Return (X, Y) of the center of cell containing provided text 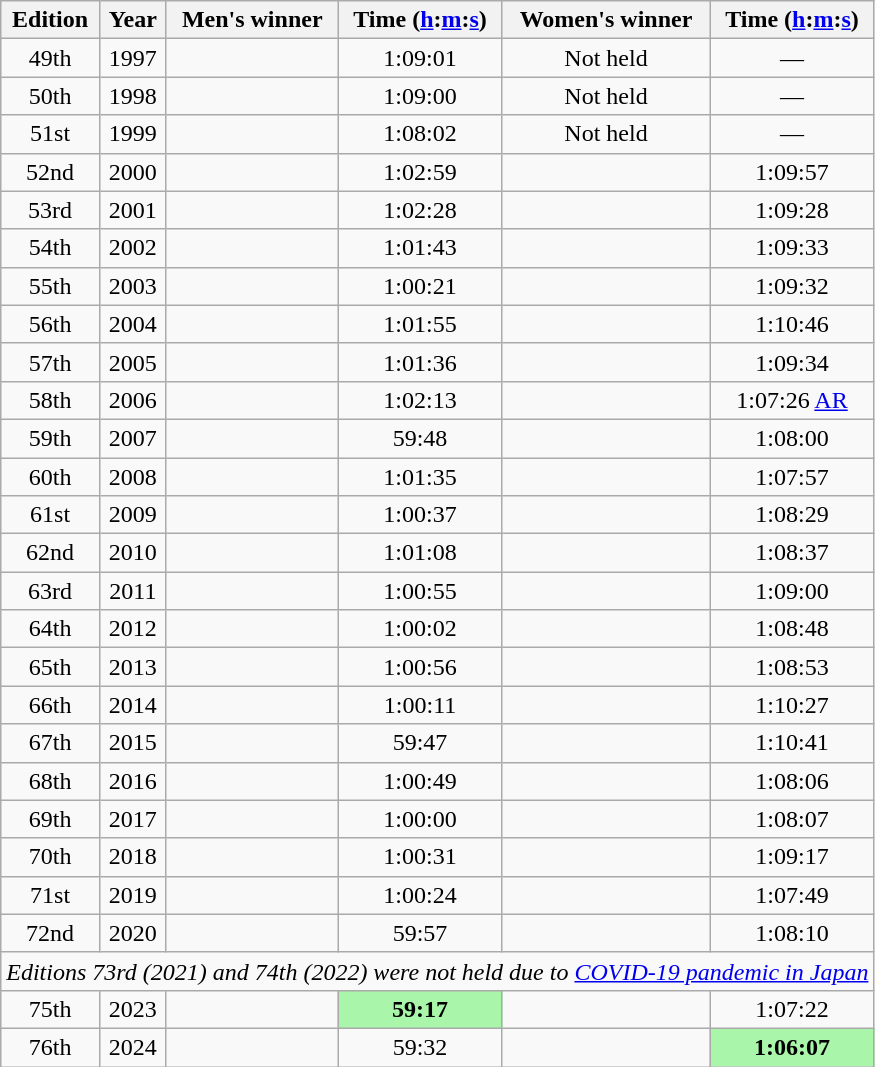
1:08:53 (792, 667)
2013 (132, 667)
68th (50, 781)
2016 (132, 781)
53rd (50, 210)
2001 (132, 210)
1:08:10 (792, 933)
49th (50, 58)
1:07:22 (792, 1009)
2010 (132, 553)
1:09:34 (792, 362)
1:00:02 (420, 629)
1:10:41 (792, 743)
76th (50, 1047)
50th (50, 96)
2014 (132, 705)
1:08:37 (792, 553)
2020 (132, 933)
2012 (132, 629)
1:09:57 (792, 172)
1:06:07 (792, 1047)
2000 (132, 172)
1:00:55 (420, 591)
1:02:13 (420, 400)
1:09:17 (792, 857)
1:09:28 (792, 210)
2011 (132, 591)
75th (50, 1009)
1:02:28 (420, 210)
1:07:26 AR (792, 400)
61st (50, 515)
1:08:00 (792, 438)
1:01:55 (420, 324)
1:10:46 (792, 324)
51st (50, 134)
2015 (132, 743)
1:01:08 (420, 553)
71st (50, 895)
2002 (132, 248)
62nd (50, 553)
72nd (50, 933)
59:47 (420, 743)
57th (50, 362)
1:09:01 (420, 58)
59:48 (420, 438)
2005 (132, 362)
65th (50, 667)
2009 (132, 515)
59:32 (420, 1047)
1:09:32 (792, 286)
2019 (132, 895)
1:07:49 (792, 895)
1998 (132, 96)
60th (50, 477)
1:00:21 (420, 286)
54th (50, 248)
69th (50, 819)
1:00:24 (420, 895)
1:08:02 (420, 134)
1:08:29 (792, 515)
1:00:31 (420, 857)
1999 (132, 134)
1:08:07 (792, 819)
1:08:48 (792, 629)
1:00:00 (420, 819)
59th (50, 438)
1:07:57 (792, 477)
2018 (132, 857)
2024 (132, 1047)
2004 (132, 324)
1:09:33 (792, 248)
1:00:37 (420, 515)
2007 (132, 438)
55th (50, 286)
2006 (132, 400)
2008 (132, 477)
1:10:27 (792, 705)
Year (132, 20)
59:57 (420, 933)
52nd (50, 172)
67th (50, 743)
70th (50, 857)
59:17 (420, 1009)
66th (50, 705)
63rd (50, 591)
Men's winner (252, 20)
2023 (132, 1009)
64th (50, 629)
1:08:06 (792, 781)
Editions 73rd (2021) and 74th (2022) were not held due to COVID-19 pandemic in Japan (438, 971)
2017 (132, 819)
1:01:43 (420, 248)
Women's winner (606, 20)
1:00:49 (420, 781)
56th (50, 324)
1:00:56 (420, 667)
2003 (132, 286)
1:01:36 (420, 362)
1997 (132, 58)
Edition (50, 20)
1:00:11 (420, 705)
58th (50, 400)
1:02:59 (420, 172)
1:01:35 (420, 477)
